Find where the given text appears and provide that cell's center as (x, y) coordinate. 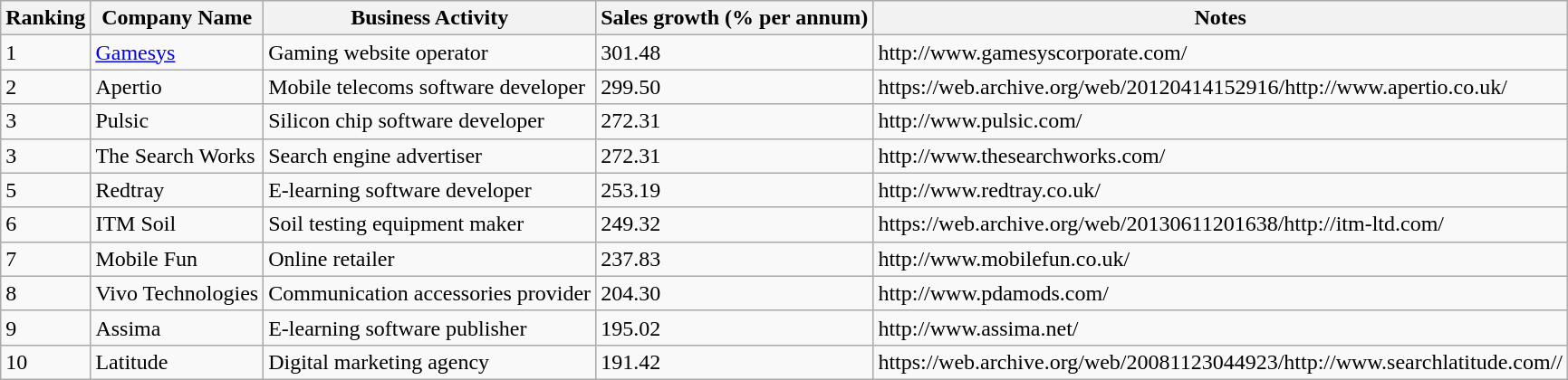
Assima (178, 328)
https://web.archive.org/web/20120414152916/http://www.apertio.co.uk/ (1221, 87)
2 (45, 87)
Gamesys (178, 52)
E-learning software developer (429, 190)
Ranking (45, 18)
253.19 (735, 190)
http://www.thesearchworks.com/ (1221, 156)
237.83 (735, 259)
Sales growth (% per annum) (735, 18)
191.42 (735, 362)
Vivo Technologies (178, 293)
Redtray (178, 190)
5 (45, 190)
http://www.redtray.co.uk/ (1221, 190)
http://www.pulsic.com/ (1221, 121)
http://www.gamesyscorporate.com/ (1221, 52)
8 (45, 293)
Online retailer (429, 259)
301.48 (735, 52)
195.02 (735, 328)
http://www.mobilefun.co.uk/ (1221, 259)
Mobile Fun (178, 259)
9 (45, 328)
Apertio (178, 87)
299.50 (735, 87)
Search engine advertiser (429, 156)
10 (45, 362)
http://www.assima.net/ (1221, 328)
249.32 (735, 224)
Silicon chip software developer (429, 121)
Gaming website operator (429, 52)
Soil testing equipment maker (429, 224)
Pulsic (178, 121)
The Search Works (178, 156)
Digital marketing agency (429, 362)
7 (45, 259)
http://www.pdamods.com/ (1221, 293)
Communication accessories provider (429, 293)
ITM Soil (178, 224)
1 (45, 52)
6 (45, 224)
Mobile telecoms software developer (429, 87)
Company Name (178, 18)
Business Activity (429, 18)
Latitude (178, 362)
204.30 (735, 293)
Notes (1221, 18)
E-learning software publisher (429, 328)
https://web.archive.org/web/20130611201638/http://itm-ltd.com/ (1221, 224)
https://web.archive.org/web/20081123044923/http://www.searchlatitude.com// (1221, 362)
